Pinpoint the cell where the given text exists, returning its [X, Y] midpoint coordinate. 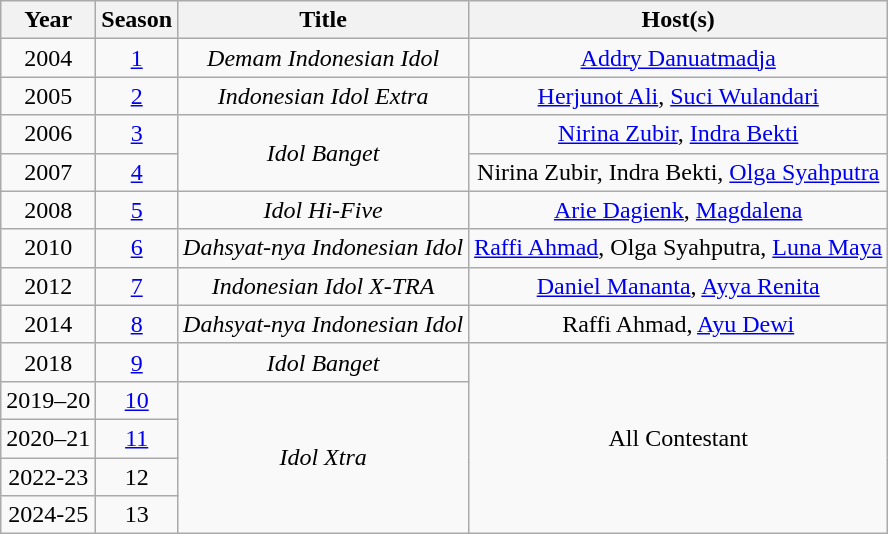
Herjunot Ali, Suci Wulandari [678, 96]
2005 [48, 96]
2020–21 [48, 438]
Season [137, 20]
3 [137, 134]
Idol Xtra [324, 457]
6 [137, 248]
9 [137, 362]
5 [137, 210]
Indonesian Idol Extra [324, 96]
11 [137, 438]
Nirina Zubir, Indra Bekti, Olga Syahputra [678, 172]
Title [324, 20]
1 [137, 58]
Host(s) [678, 20]
Demam Indonesian Idol [324, 58]
Daniel Mananta, Ayya Renita [678, 286]
Indonesian Idol X-TRA [324, 286]
Nirina Zubir, Indra Bekti [678, 134]
Addry Danuatmadja [678, 58]
13 [137, 515]
12 [137, 477]
7 [137, 286]
2022-23 [48, 477]
Raffi Ahmad, Ayu Dewi [678, 324]
2006 [48, 134]
10 [137, 400]
Raffi Ahmad, Olga Syahputra, Luna Maya [678, 248]
8 [137, 324]
2014 [48, 324]
Arie Dagienk, Magdalena [678, 210]
2010 [48, 248]
2004 [48, 58]
2024-25 [48, 515]
2008 [48, 210]
2007 [48, 172]
2019–20 [48, 400]
4 [137, 172]
Year [48, 20]
All Contestant [678, 438]
2 [137, 96]
Idol Hi-Five [324, 210]
2018 [48, 362]
2012 [48, 286]
